Search for the cell housing the specified text and yield its [x, y] center coordinate. 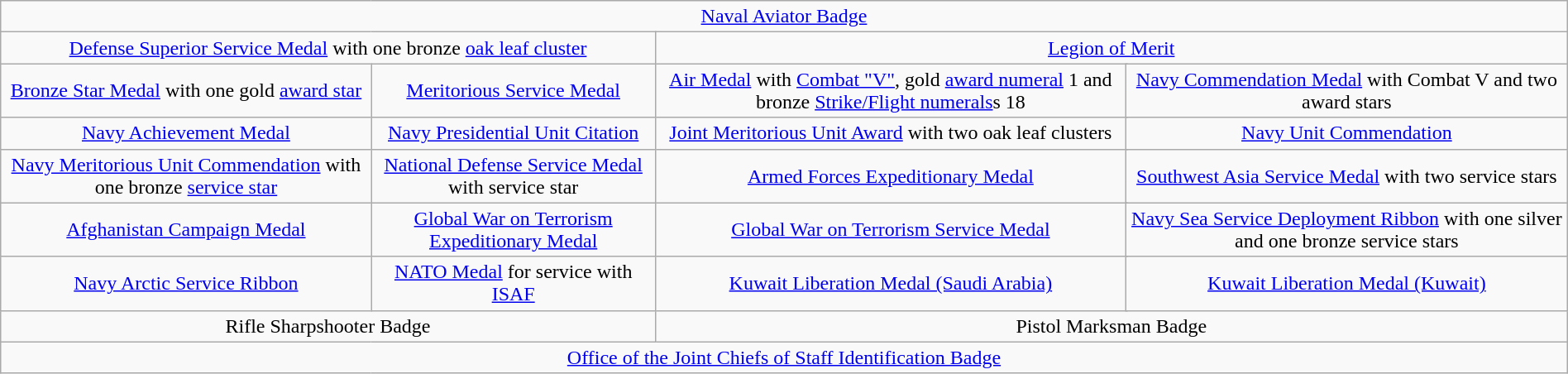
Naval Aviator Badge [784, 17]
Meritorious Service Medal [513, 91]
Navy Commendation Medal with Combat V and two award stars [1347, 91]
Air Medal with Combat "V", gold award numeral 1 and bronze Strike/Flight numeralss 18 [890, 91]
Rifle Sharpshooter Badge [328, 326]
Navy Meritorious Unit Commendation with one bronze service star [186, 175]
National Defense Service Medal with service star [513, 175]
Office of the Joint Chiefs of Staff Identification Badge [784, 357]
Southwest Asia Service Medal with two service stars [1347, 175]
Joint Meritorious Unit Award with two oak leaf clusters [890, 133]
Global War on Terrorism Service Medal [890, 230]
Legion of Merit [1111, 48]
Defense Superior Service Medal with one bronze oak leaf cluster [328, 48]
Pistol Marksman Badge [1111, 326]
Navy Sea Service Deployment Ribbon with one silver and one bronze service stars [1347, 230]
Kuwait Liberation Medal (Saudi Arabia) [890, 283]
Navy Unit Commendation [1347, 133]
Kuwait Liberation Medal (Kuwait) [1347, 283]
Navy Presidential Unit Citation [513, 133]
Global War on Terrorism Expeditionary Medal [513, 230]
Armed Forces Expeditionary Medal [890, 175]
Navy Achievement Medal [186, 133]
Navy Arctic Service Ribbon [186, 283]
NATO Medal for service with ISAF [513, 283]
Bronze Star Medal with one gold award star [186, 91]
Afghanistan Campaign Medal [186, 230]
